Extract the (X, Y) coordinate from the center of the cell holding the provided text.  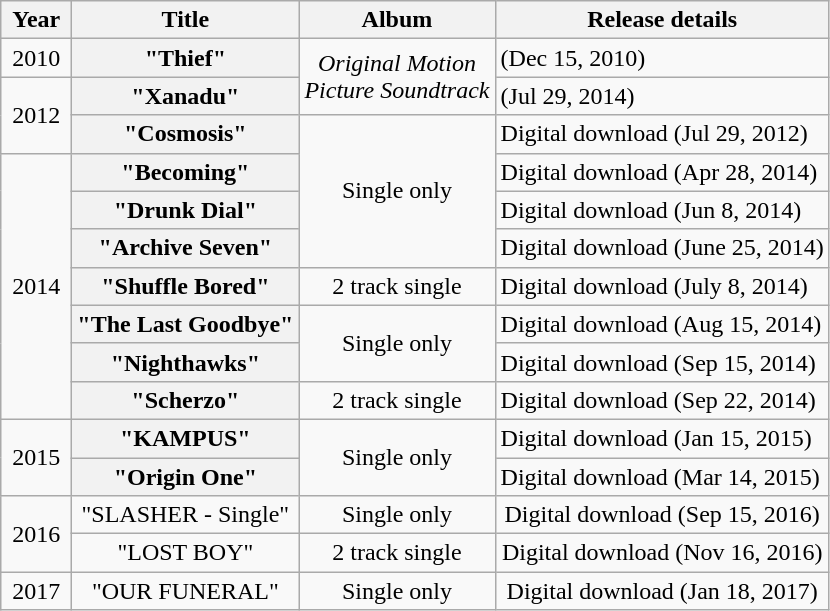
"Archive Seven" (186, 248)
Digital download (Jan 18, 2017) (662, 591)
Digital download (Jul 29, 2012) (662, 134)
Digital download (June 25, 2014) (662, 248)
Digital download (July 8, 2014) (662, 286)
Year (36, 20)
"Thief" (186, 58)
"OUR FUNERAL" (186, 591)
"Origin One" (186, 477)
"Becoming" (186, 172)
2016 (36, 534)
"SLASHER - Single" (186, 515)
"Xanadu" (186, 96)
Title (186, 20)
Digital download (Mar 14, 2015) (662, 477)
Digital download (Nov 16, 2016) (662, 553)
2014 (36, 286)
(Dec 15, 2010) (662, 58)
Digital download (Aug 15, 2014) (662, 324)
"Scherzo" (186, 400)
Digital download (Jun 8, 2014) (662, 210)
"Drunk Dial" (186, 210)
Digital download (Sep 22, 2014) (662, 400)
2015 (36, 457)
2012 (36, 115)
2010 (36, 58)
Digital download (Jan 15, 2015) (662, 438)
"Shuffle Bored" (186, 286)
Digital download (Sep 15, 2016) (662, 515)
Release details (662, 20)
"Nighthawks" (186, 362)
2017 (36, 591)
Original MotionPicture Soundtrack (397, 77)
"LOST BOY" (186, 553)
Album (397, 20)
Digital download (Sep 15, 2014) (662, 362)
"The Last Goodbye" (186, 324)
Digital download (Apr 28, 2014) (662, 172)
(Jul 29, 2014) (662, 96)
"KAMPUS" (186, 438)
"Cosmosis" (186, 134)
